For the text-containing cell, return its midpoint in [x, y] coordinate format. 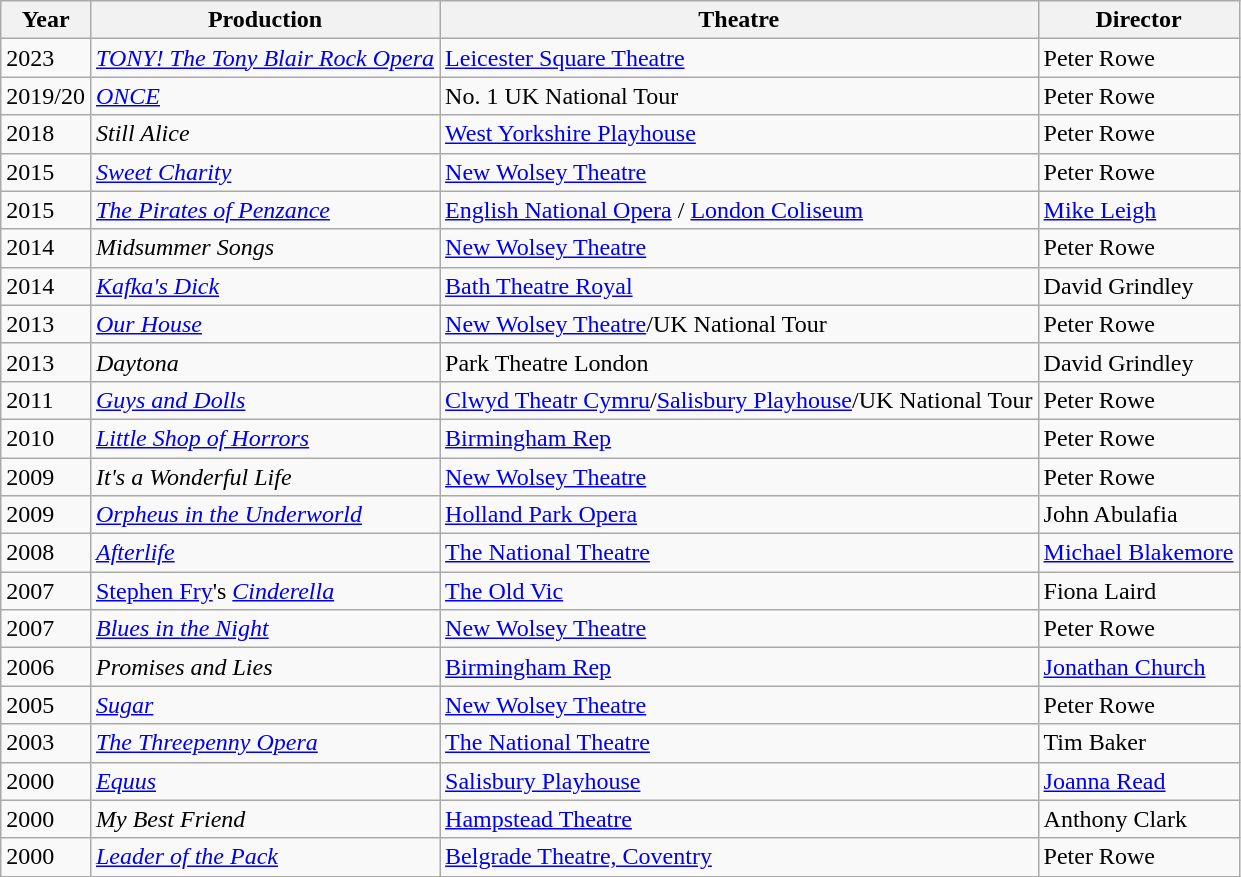
Fiona Laird [1138, 591]
2011 [46, 400]
My Best Friend [264, 819]
Stephen Fry's Cinderella [264, 591]
Little Shop of Horrors [264, 438]
Belgrade Theatre, Coventry [739, 857]
Hampstead Theatre [739, 819]
Clwyd Theatr Cymru/Salisbury Playhouse/UK National Tour [739, 400]
ONCE [264, 96]
Midsummer Songs [264, 248]
Daytona [264, 362]
The Threepenny Opera [264, 743]
Still Alice [264, 134]
Equus [264, 781]
John Abulafia [1138, 515]
West Yorkshire Playhouse [739, 134]
2018 [46, 134]
English National Opera / London Coliseum [739, 210]
TONY! The Tony Blair Rock Opera [264, 58]
2019/20 [46, 96]
Joanna Read [1138, 781]
Director [1138, 20]
Jonathan Church [1138, 667]
Holland Park Opera [739, 515]
It's a Wonderful Life [264, 477]
2006 [46, 667]
2008 [46, 553]
New Wolsey Theatre/UK National Tour [739, 324]
The Old Vic [739, 591]
Bath Theatre Royal [739, 286]
Leicester Square Theatre [739, 58]
Theatre [739, 20]
Afterlife [264, 553]
Sweet Charity [264, 172]
Our House [264, 324]
Salisbury Playhouse [739, 781]
Leader of the Pack [264, 857]
2010 [46, 438]
Guys and Dolls [264, 400]
Anthony Clark [1138, 819]
Michael Blakemore [1138, 553]
Kafka's Dick [264, 286]
Production [264, 20]
Blues in the Night [264, 629]
Sugar [264, 705]
The Pirates of Penzance [264, 210]
Year [46, 20]
Tim Baker [1138, 743]
2023 [46, 58]
Mike Leigh [1138, 210]
2005 [46, 705]
Promises and Lies [264, 667]
Orpheus in the Underworld [264, 515]
2003 [46, 743]
Park Theatre London [739, 362]
No. 1 UK National Tour [739, 96]
